Capture the cell that displays the provided text and extract its (x, y) central coordinate. 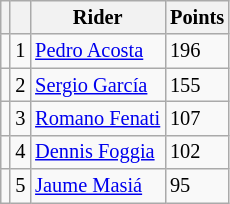
4 (20, 152)
Pedro Acosta (98, 51)
3 (20, 118)
1 (20, 51)
2 (20, 85)
155 (197, 85)
Romano Fenati (98, 118)
196 (197, 51)
102 (197, 152)
5 (20, 186)
95 (197, 186)
Sergio García (98, 85)
Dennis Foggia (98, 152)
Rider (98, 17)
107 (197, 118)
Points (197, 17)
Jaume Masiá (98, 186)
